Capture the cell that displays the provided text and extract its (x, y) central coordinate. 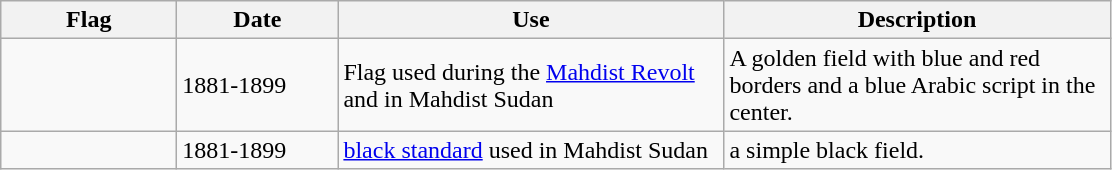
Description (917, 20)
Flag used during the Mahdist Revolt and in Mahdist Sudan (531, 85)
Use (531, 20)
Date (258, 20)
Flag (89, 20)
black standard used in Mahdist Sudan (531, 150)
A golden field with blue and red borders and a blue Arabic script in the center. (917, 85)
a simple black field. (917, 150)
